Identify which cell holds the provided text, then report its (X, Y) central coordinate. 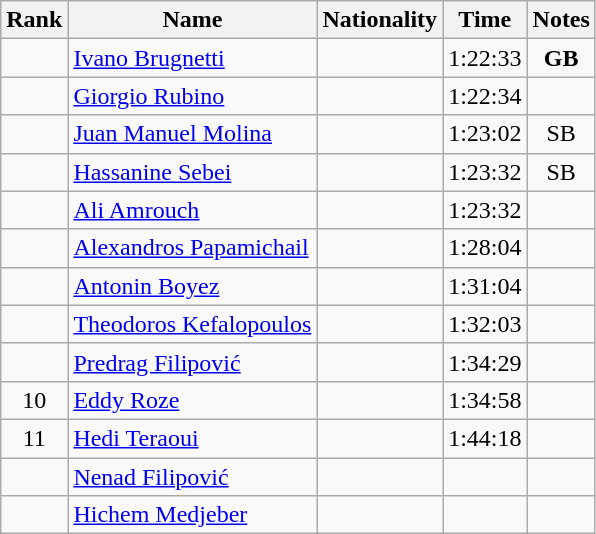
GB (561, 58)
1:34:58 (485, 400)
Predrag Filipović (192, 362)
Ali Amrouch (192, 210)
Name (192, 20)
1:28:04 (485, 248)
Alexandros Papamichail (192, 248)
Rank (34, 20)
Eddy Roze (192, 400)
1:22:34 (485, 96)
Hassanine Sebei (192, 172)
Theodoros Kefalopoulos (192, 324)
1:31:04 (485, 286)
Hichem Medjeber (192, 515)
10 (34, 400)
Notes (561, 20)
Nationality (380, 20)
1:22:33 (485, 58)
Juan Manuel Molina (192, 134)
Giorgio Rubino (192, 96)
Ivano Brugnetti (192, 58)
Time (485, 20)
1:44:18 (485, 438)
Nenad Filipović (192, 477)
Antonin Boyez (192, 286)
1:23:02 (485, 134)
11 (34, 438)
1:32:03 (485, 324)
1:34:29 (485, 362)
Hedi Teraoui (192, 438)
